From the cell containing the given text, extract its center point as (X, Y) coordinate. 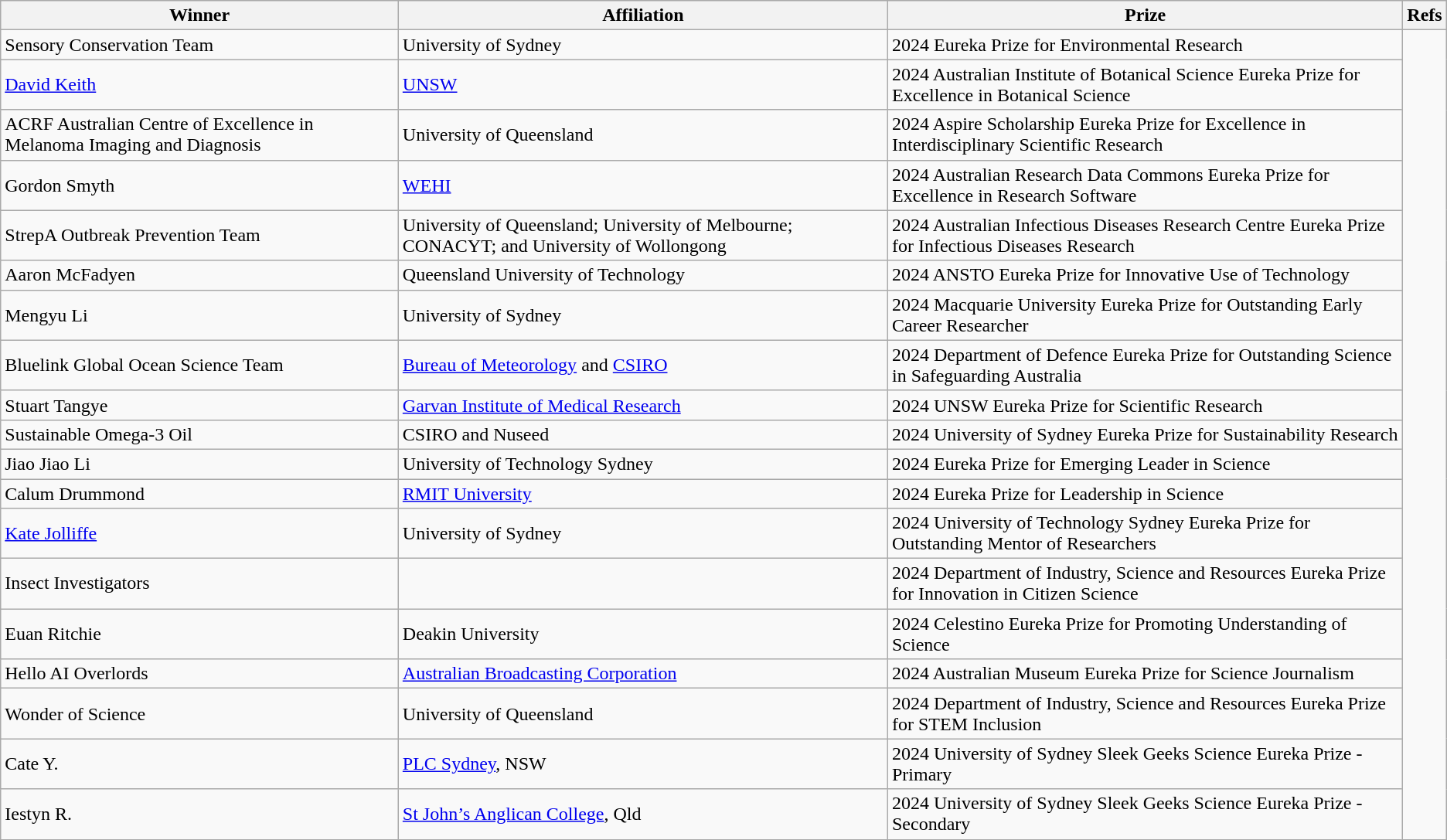
2024 University of Sydney Sleek Geeks Science Eureka Prize - Secondary (1145, 814)
2024 Macquarie University Eureka Prize for Outstanding Early Career Researcher (1145, 315)
Australian Broadcasting Corporation (643, 674)
CSIRO and Nuseed (643, 434)
St John’s Anglican College, Qld (643, 814)
2024 University of Sydney Sleek Geeks Science Eureka Prize - Primary (1145, 763)
Kate Jolliffe (199, 533)
2024 Aspire Scholarship Eureka Prize for Excellence in Interdisciplinary Scientific Research (1145, 134)
Insect Investigators (199, 584)
Refs (1425, 15)
Cate Y. (199, 763)
2024 Eureka Prize for Environmental Research (1145, 45)
UNSW (643, 85)
2024 Department of Industry, Science and Resources Eureka Prize for Innovation in Citizen Science (1145, 584)
ACRF Australian Centre of Excellence in Melanoma Imaging and Diagnosis (199, 134)
Queensland University of Technology (643, 275)
Sustainable Omega-3 Oil (199, 434)
Garvan Institute of Medical Research (643, 405)
2024 Australian Research Data Commons Eureka Prize for Excellence in Research Software (1145, 185)
Winner (199, 15)
David Keith (199, 85)
2024 Eureka Prize for Leadership in Science (1145, 494)
Bureau of Meteorology and CSIRO (643, 365)
2024 Australian Museum Eureka Prize for Science Journalism (1145, 674)
2024 Australian Infectious Diseases Research Centre Eureka Prize for Infectious Diseases Research (1145, 235)
PLC Sydney, NSW (643, 763)
2024 Department of Industry, Science and Resources Eureka Prize for STEM Inclusion (1145, 714)
2024 Department of Defence Eureka Prize for Outstanding Science in Safeguarding Australia (1145, 365)
Hello AI Overlords (199, 674)
2024 UNSW Eureka Prize for Scientific Research (1145, 405)
2024 Celestino Eureka Prize for Promoting Understanding of Science (1145, 634)
Jiao Jiao Li (199, 464)
WEHI (643, 185)
Mengyu Li (199, 315)
University of Queensland; University of Melbourne; CONACYT; and University of Wollongong (643, 235)
Prize (1145, 15)
Stuart Tangye (199, 405)
Bluelink Global Ocean Science Team (199, 365)
2024 University of Sydney Eureka Prize for Sustainability Research (1145, 434)
Gordon Smyth (199, 185)
Deakin University (643, 634)
Aaron McFadyen (199, 275)
StrepA Outbreak Prevention Team (199, 235)
2024 University of Technology Sydney Eureka Prize for Outstanding Mentor of Researchers (1145, 533)
Iestyn R. (199, 814)
RMIT University (643, 494)
2024 Eureka Prize for Emerging Leader in Science (1145, 464)
Affiliation (643, 15)
Calum Drummond (199, 494)
Wonder of Science (199, 714)
University of Technology Sydney (643, 464)
2024 ANSTO Eureka Prize for Innovative Use of Technology (1145, 275)
Euan Ritchie (199, 634)
Sensory Conservation Team (199, 45)
2024 Australian Institute of Botanical Science Eureka Prize for Excellence in Botanical Science (1145, 85)
